Extract the [X, Y] coordinate from the center of the cell holding the provided text.  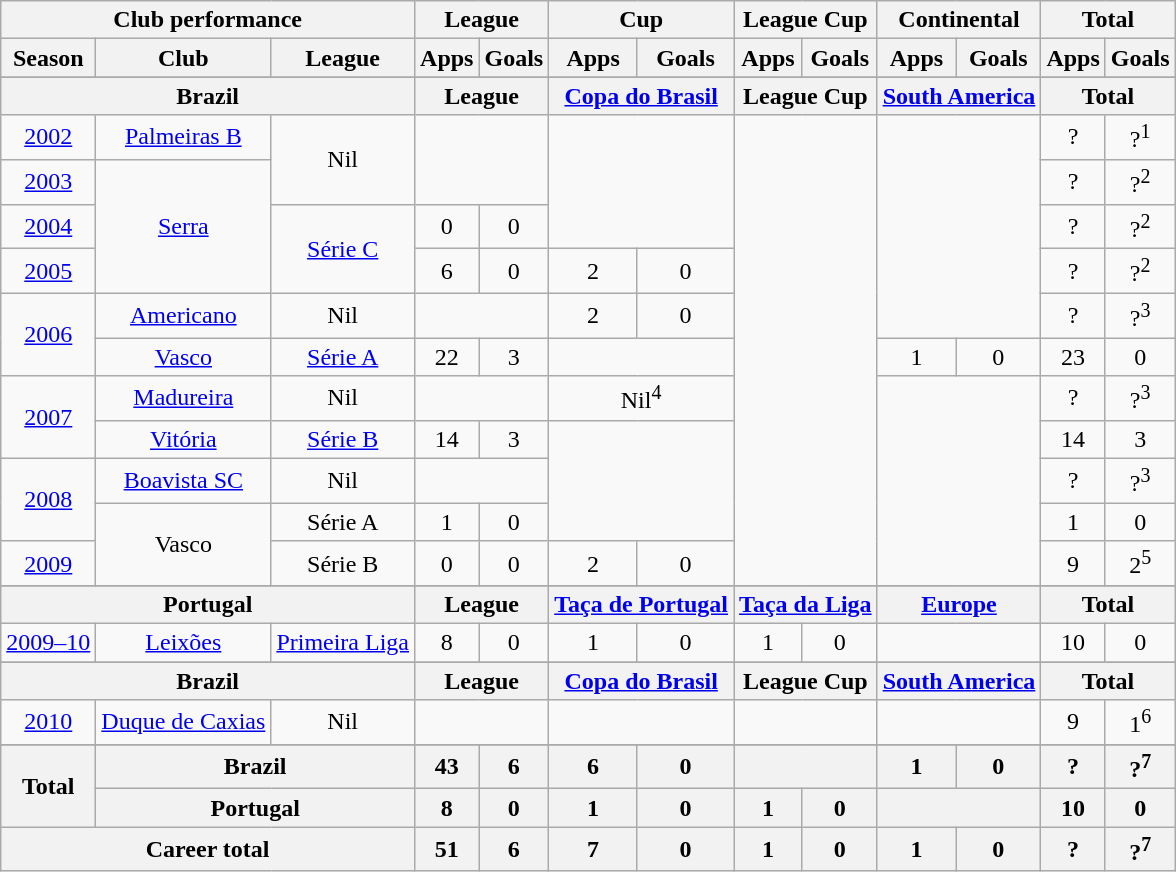
43 [447, 766]
25 [1140, 564]
Continental [959, 20]
Club performance [208, 20]
16 [1140, 722]
2007 [48, 418]
Leixões [184, 643]
2009–10 [48, 643]
?1 [1140, 138]
Duque de Caxias [184, 722]
2008 [48, 500]
Nil4 [642, 398]
2003 [48, 182]
Club [184, 58]
2002 [48, 138]
Serra [184, 226]
2005 [48, 272]
Americano [184, 316]
Vitória [184, 439]
2010 [48, 722]
2006 [48, 334]
51 [447, 850]
Career total [208, 850]
2009 [48, 564]
Taça de Portugal [642, 605]
2004 [48, 226]
Palmeiras B [184, 138]
Madureira [184, 398]
Primeira Liga [343, 643]
22 [447, 357]
Taça da Liga [806, 605]
Season [48, 58]
Boavista SC [184, 480]
7 [594, 850]
Série C [343, 248]
Europe [959, 605]
Cup [642, 20]
23 [1073, 357]
